Detect which cell encompasses the target text, then output its [X, Y] center coordinate. 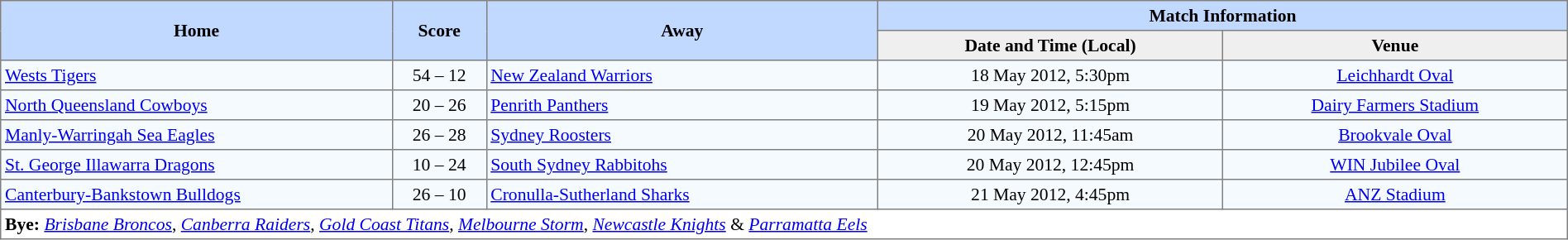
Wests Tigers [197, 75]
Brookvale Oval [1394, 135]
26 – 10 [439, 194]
26 – 28 [439, 135]
Score [439, 31]
20 May 2012, 12:45pm [1050, 165]
Home [197, 31]
Away [682, 31]
New Zealand Warriors [682, 75]
Cronulla-Sutherland Sharks [682, 194]
Venue [1394, 46]
Bye: Brisbane Broncos, Canberra Raiders, Gold Coast Titans, Melbourne Storm, Newcastle Knights & Parramatta Eels [784, 224]
ANZ Stadium [1394, 194]
20 May 2012, 11:45am [1050, 135]
Manly-Warringah Sea Eagles [197, 135]
Dairy Farmers Stadium [1394, 105]
Sydney Roosters [682, 135]
21 May 2012, 4:45pm [1050, 194]
Leichhardt Oval [1394, 75]
19 May 2012, 5:15pm [1050, 105]
Penrith Panthers [682, 105]
20 – 26 [439, 105]
Canterbury-Bankstown Bulldogs [197, 194]
Date and Time (Local) [1050, 46]
North Queensland Cowboys [197, 105]
54 – 12 [439, 75]
St. George Illawarra Dragons [197, 165]
18 May 2012, 5:30pm [1050, 75]
WIN Jubilee Oval [1394, 165]
Match Information [1223, 16]
10 – 24 [439, 165]
South Sydney Rabbitohs [682, 165]
